For the text-containing cell, return its midpoint in [X, Y] coordinate format. 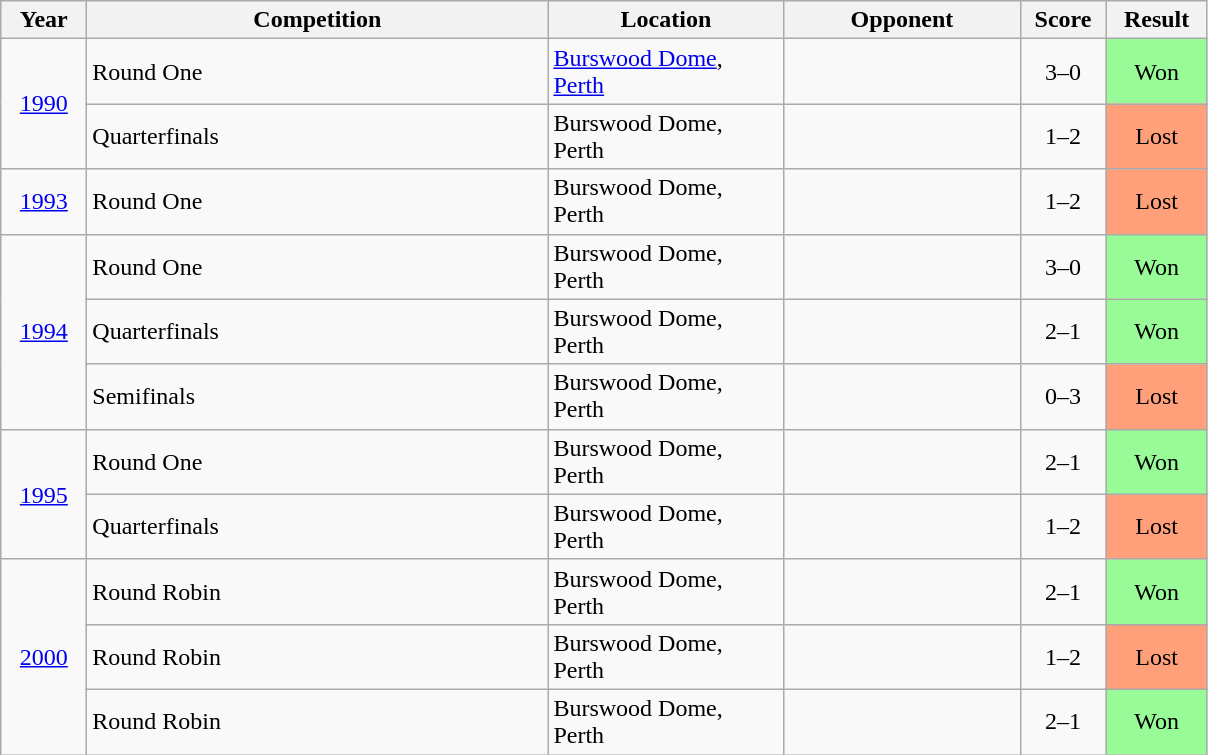
Year [44, 20]
0–3 [1063, 396]
Result [1156, 20]
1994 [44, 332]
1995 [44, 494]
1993 [44, 202]
Semifinals [318, 396]
Score [1063, 20]
1990 [44, 104]
2000 [44, 656]
Opponent [902, 20]
Location [666, 20]
Competition [318, 20]
